Search for the cell housing the specified text and yield its [X, Y] center coordinate. 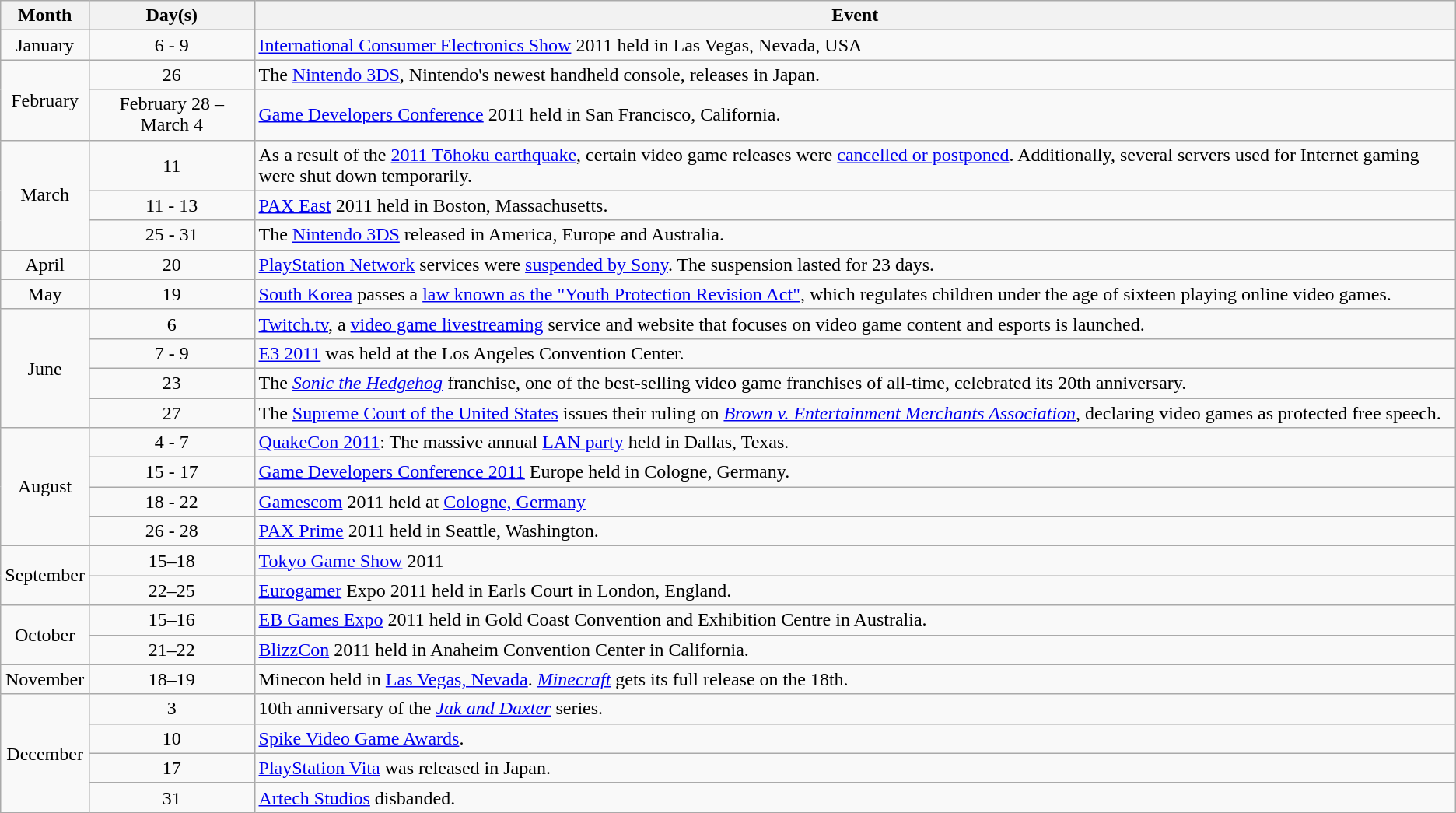
The Nintendo 3DS released in America, Europe and Australia. [855, 235]
4 - 7 [171, 443]
The Nintendo 3DS, Nintendo's newest handheld console, releases in Japan. [855, 75]
Game Developers Conference 2011 Europe held in Cologne, Germany. [855, 472]
January [45, 45]
Gamescom 2011 held at Cologne, Germany [855, 502]
Twitch.tv, a video game livestreaming service and website that focuses on video game content and esports is launched. [855, 324]
Tokyo Game Show 2011 [855, 561]
April [45, 265]
21–22 [171, 650]
18 - 22 [171, 502]
December [45, 753]
22–25 [171, 590]
31 [171, 797]
Day(s) [171, 16]
November [45, 679]
27 [171, 413]
Artech Studios disbanded. [855, 797]
Minecon held in Las Vegas, Nevada. Minecraft gets its full release on the 18th. [855, 679]
18–19 [171, 679]
Game Developers Conference 2011 held in San Francisco, California. [855, 115]
19 [171, 294]
QuakeCon 2011: The massive annual LAN party held in Dallas, Texas. [855, 443]
February [45, 100]
7 - 9 [171, 353]
PAX Prime 2011 held in Seattle, Washington. [855, 531]
February 28 – March 4 [171, 115]
BlizzCon 2011 held in Anaheim Convention Center in California. [855, 650]
Event [855, 16]
June [45, 368]
26 [171, 75]
15–18 [171, 561]
20 [171, 265]
17 [171, 768]
May [45, 294]
PAX East 2011 held in Boston, Massachusetts. [855, 205]
10 [171, 738]
August [45, 487]
October [45, 635]
Spike Video Game Awards. [855, 738]
PlayStation Network services were suspended by Sony. The suspension lasted for 23 days. [855, 265]
15–16 [171, 620]
South Korea passes a law known as the "Youth Protection Revision Act", which regulates children under the age of sixteen playing online video games. [855, 294]
Month [45, 16]
March [45, 194]
The Sonic the Hedgehog franchise, one of the best-selling video game franchises of all-time, celebrated its 20th anniversary. [855, 383]
23 [171, 383]
EB Games Expo 2011 held in Gold Coast Convention and Exhibition Centre in Australia. [855, 620]
11 - 13 [171, 205]
September [45, 576]
International Consumer Electronics Show 2011 held in Las Vegas, Nevada, USA [855, 45]
6 - 9 [171, 45]
E3 2011 was held at the Los Angeles Convention Center. [855, 353]
11 [171, 165]
10th anniversary of the Jak and Daxter series. [855, 709]
3 [171, 709]
25 - 31 [171, 235]
6 [171, 324]
Eurogamer Expo 2011 held in Earls Court in London, England. [855, 590]
15 - 17 [171, 472]
PlayStation Vita was released in Japan. [855, 768]
26 - 28 [171, 531]
